Locate the cell with the specified text and output its [x, y] center coordinate. 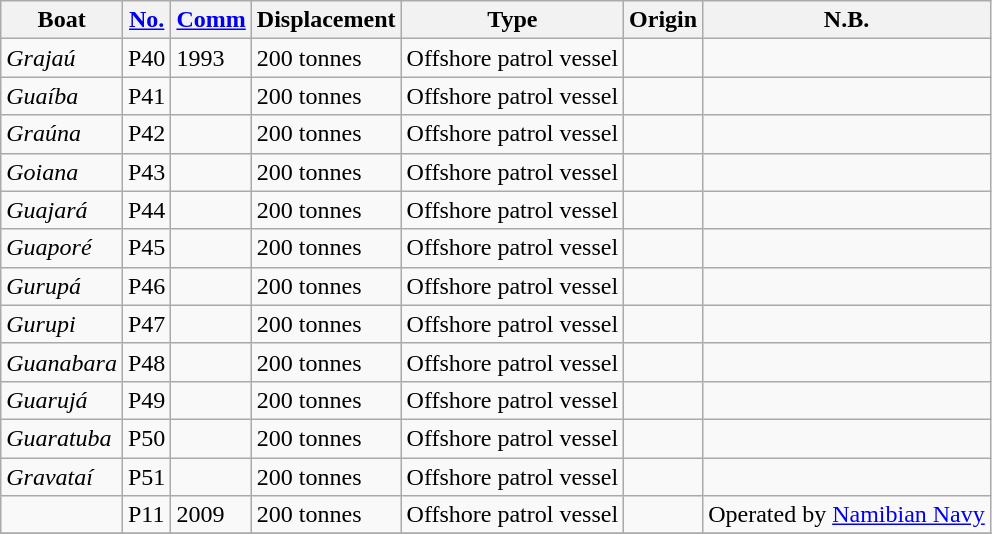
Guajará [62, 210]
P44 [146, 210]
1993 [211, 58]
P43 [146, 172]
Gravataí [62, 477]
P40 [146, 58]
No. [146, 20]
Boat [62, 20]
P48 [146, 362]
Grajaú [62, 58]
Type [512, 20]
Guaporé [62, 248]
Goiana [62, 172]
P49 [146, 400]
Gurupá [62, 286]
Graúna [62, 134]
Origin [664, 20]
P11 [146, 515]
Gurupi [62, 324]
P46 [146, 286]
2009 [211, 515]
Guanabara [62, 362]
P47 [146, 324]
Comm [211, 20]
N.B. [847, 20]
Guarujá [62, 400]
Guaratuba [62, 438]
Guaíba [62, 96]
P45 [146, 248]
P51 [146, 477]
P50 [146, 438]
Operated by Namibian Navy [847, 515]
P42 [146, 134]
Displacement [326, 20]
P41 [146, 96]
